Find where the given text appears and provide that cell's center as [x, y] coordinate. 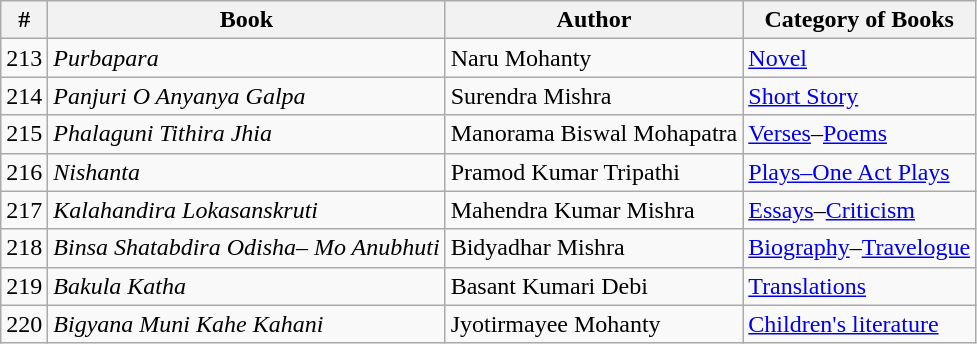
Novel [860, 58]
Nishanta [246, 172]
216 [24, 172]
Verses–Poems [860, 134]
Manorama Biswal Mohapatra [594, 134]
Panjuri O Anyanya Galpa [246, 96]
Bakula Katha [246, 286]
Pramod Kumar Tripathi [594, 172]
220 [24, 324]
Kalahandira Lokasanskruti [246, 210]
Short Story [860, 96]
Author [594, 20]
Bidyadhar Mishra [594, 248]
219 [24, 286]
Phalaguni Tithira Jhia [246, 134]
Essays–Criticism [860, 210]
Plays–One Act Plays [860, 172]
Bigyana Muni Kahe Kahani [246, 324]
Surendra Mishra [594, 96]
Purbapara [246, 58]
Binsa Shatabdira Odisha– Mo Anubhuti [246, 248]
Book [246, 20]
215 [24, 134]
Mahendra Kumar Mishra [594, 210]
Translations [860, 286]
Category of Books [860, 20]
Naru Mohanty [594, 58]
Basant Kumari Debi [594, 286]
# [24, 20]
Jyotirmayee Mohanty [594, 324]
213 [24, 58]
214 [24, 96]
218 [24, 248]
Children's literature [860, 324]
217 [24, 210]
Biography–Travelogue [860, 248]
